Find where the given text appears and provide that cell's center as [x, y] coordinate. 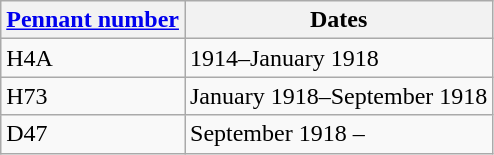
January 1918–September 1918 [338, 96]
H4A [93, 58]
Dates [338, 20]
September 1918 – [338, 134]
1914–January 1918 [338, 58]
D47 [93, 134]
H73 [93, 96]
Pennant number [93, 20]
